Return the (X, Y) coordinate for the center point of the cell that contains the specified text.  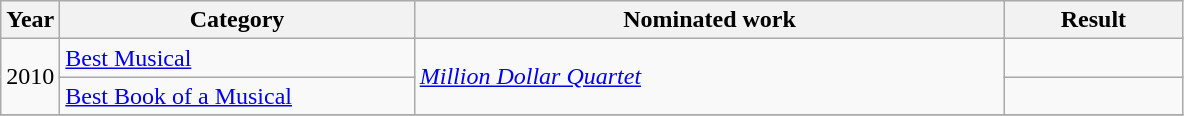
Result (1094, 20)
Best Book of a Musical (237, 96)
Nominated work (710, 20)
Year (30, 20)
Best Musical (237, 58)
Million Dollar Quartet (710, 77)
2010 (30, 77)
Category (237, 20)
